Output the (X, Y) coordinate of the center of the cell containing the given text.  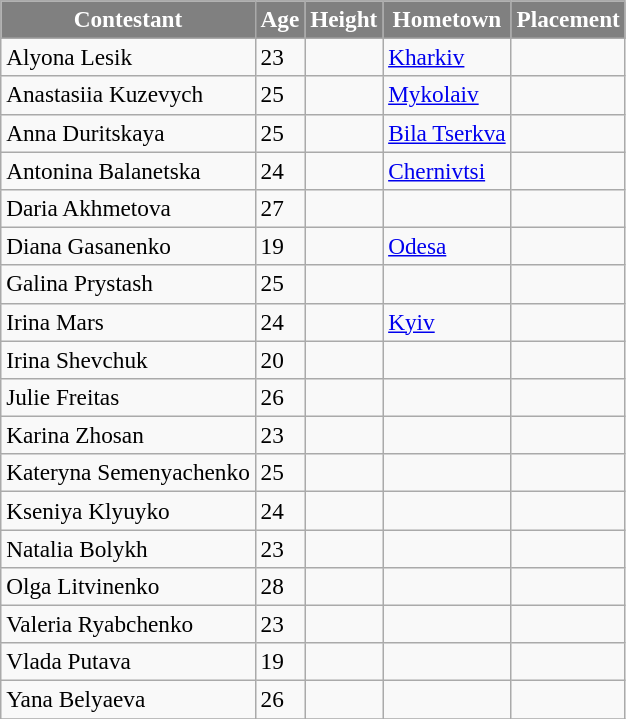
Kharkiv (447, 57)
Irina Shevchuk (128, 359)
Bila Tserkva (447, 133)
27 (280, 208)
Placement (568, 19)
Daria Akhmetova (128, 208)
Chernivtsi (447, 170)
Age (280, 19)
Natalia Bolykh (128, 548)
Karina Zhosan (128, 435)
Alyona Lesik (128, 57)
Irina Mars (128, 322)
Vlada Putava (128, 662)
Julie Freitas (128, 397)
Kateryna Semenyachenko (128, 473)
28 (280, 586)
Anastasiia Kuzevych (128, 95)
Mykolaiv (447, 95)
20 (280, 359)
Anna Duritskaya (128, 133)
Olga Litvinenko (128, 586)
Height (344, 19)
Galina Prystash (128, 284)
Kyiv (447, 322)
Antonina Balanetska (128, 170)
Diana Gasanenko (128, 246)
Kseniya Klyuyko (128, 510)
Hometown (447, 19)
Yana Belyaeva (128, 699)
Contestant (128, 19)
Valeria Ryabchenko (128, 624)
Odesa (447, 246)
